Capture the cell that displays the provided text and extract its (x, y) central coordinate. 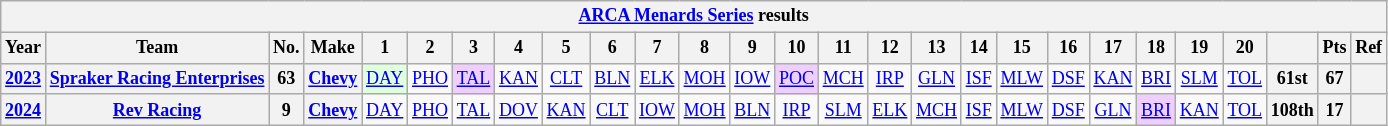
Ref (1369, 48)
DOV (519, 110)
4 (519, 48)
7 (658, 48)
11 (843, 48)
Rev Racing (156, 110)
67 (1334, 78)
POC (797, 78)
63 (286, 78)
2023 (24, 78)
2 (430, 48)
Pts (1334, 48)
10 (797, 48)
13 (937, 48)
3 (473, 48)
Spraker Racing Enterprises (156, 78)
ARCA Menards Series results (694, 16)
No. (286, 48)
Year (24, 48)
1 (385, 48)
61st (1292, 78)
14 (978, 48)
2024 (24, 110)
8 (704, 48)
Make (333, 48)
6 (612, 48)
5 (566, 48)
16 (1068, 48)
18 (1156, 48)
12 (890, 48)
15 (1022, 48)
20 (1244, 48)
19 (1199, 48)
108th (1292, 110)
Team (156, 48)
